Identify which cell holds the provided text, then report its (X, Y) central coordinate. 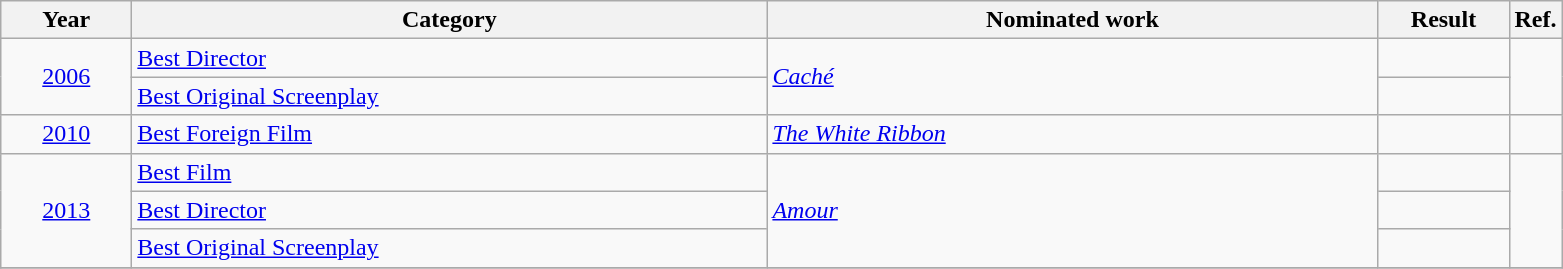
2013 (66, 210)
2006 (66, 77)
Best Film (450, 172)
The White Ribbon (1072, 134)
Caché (1072, 77)
2010 (66, 134)
Best Foreign Film (450, 134)
Nominated work (1072, 20)
Amour (1072, 210)
Year (66, 20)
Ref. (1536, 20)
Result (1444, 20)
Category (450, 20)
